Extract the [X, Y] coordinate from the center of the cell holding the provided text.  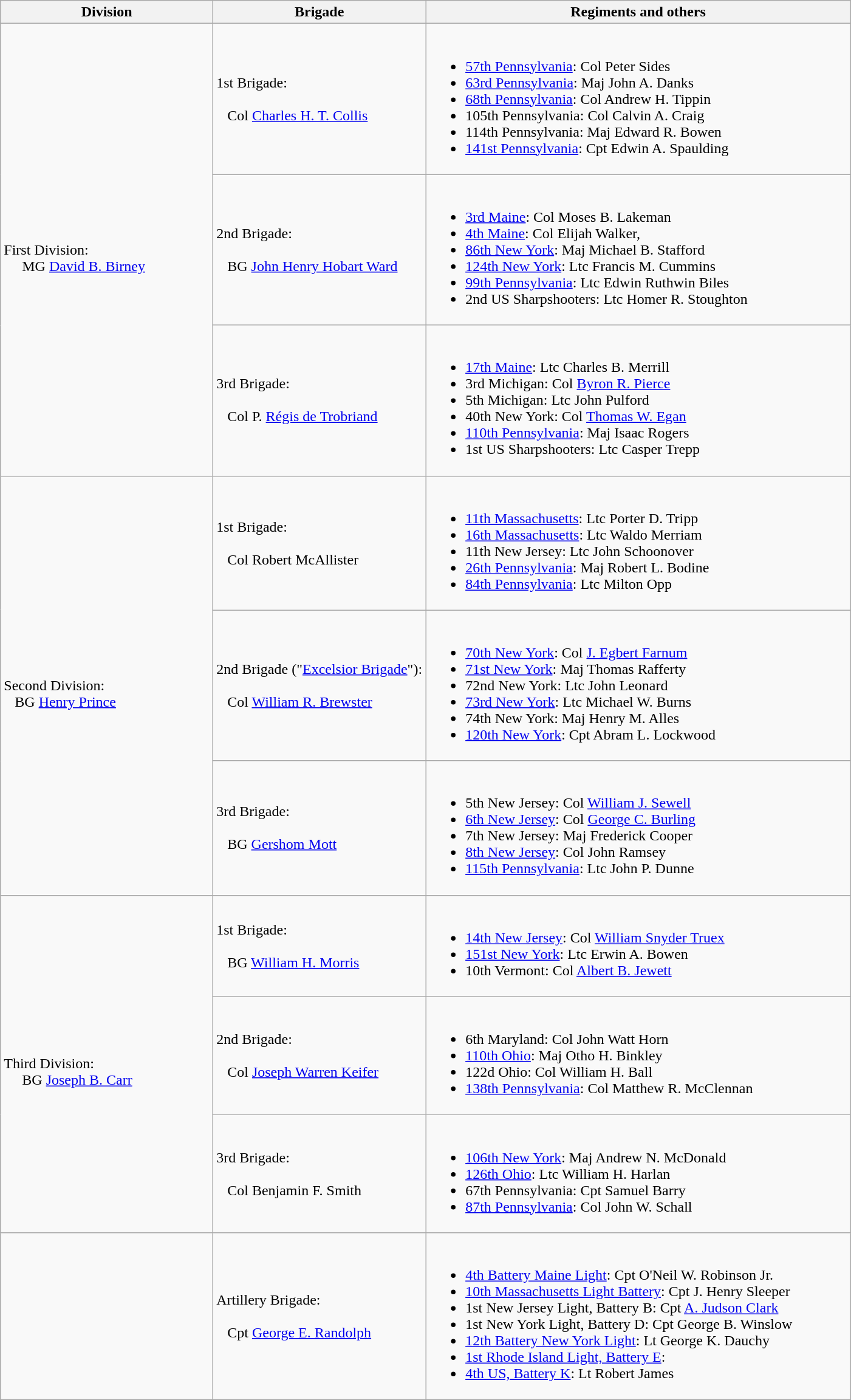
2nd Brigade: Col Joseph Warren Keifer [320, 1055]
Second Division: BG Henry Prince [107, 685]
6th Maryland: Col John Watt Horn110th Ohio: Maj Otho H. Binkley122d Ohio: Col William H. Ball138th Pennsylvania: Col Matthew R. McClennan [638, 1055]
First Division: MG David B. Birney [107, 250]
Artillery Brigade: Cpt George E. Randolph [320, 1316]
Third Division: BG Joseph B. Carr [107, 1063]
3rd Brigade: Col P. Régis de Trobriand [320, 400]
1st Brigade: Col Robert McAllister [320, 543]
106th New York: Maj Andrew N. McDonald126th Ohio: Ltc William H. Harlan67th Pennsylvania: Cpt Samuel Barry87th Pennsylvania: Col John W. Schall [638, 1173]
14th New Jersey: Col William Snyder Truex151st New York: Ltc Erwin A. Bowen10th Vermont: Col Albert B. Jewett [638, 945]
1st Brigade: Col Charles H. T. Collis [320, 99]
2nd Brigade: BG John Henry Hobart Ward [320, 250]
Regiments and others [638, 12]
Division [107, 12]
Brigade [320, 12]
3rd Brigade: BG Gershom Mott [320, 828]
2nd Brigade ("Excelsior Brigade"): Col William R. Brewster [320, 685]
3rd Brigade: Col Benjamin F. Smith [320, 1173]
1st Brigade: BG William H. Morris [320, 945]
